Determine the [X, Y] coordinate at the center of the cell enclosing the given text.  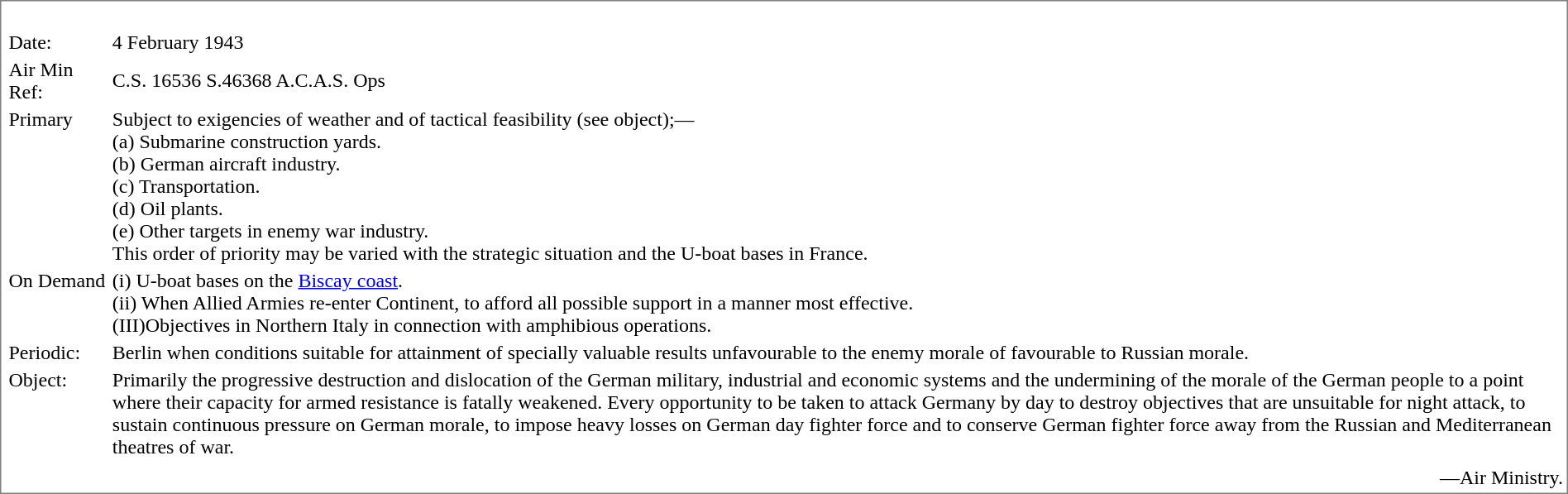
Object: [58, 414]
Primary [58, 186]
—Air Ministry. [784, 477]
Berlin when conditions suitable for attainment of specially valuable results unfavourable to the enemy morale of favourable to Russian morale. [835, 353]
4 February 1943 [835, 42]
C.S. 16536 S.46368 A.C.A.S. Ops [835, 81]
Periodic: [58, 353]
On Demand [58, 303]
Date: [58, 42]
Air Min Ref: [58, 81]
